Capture the cell that displays the provided text and extract its [x, y] central coordinate. 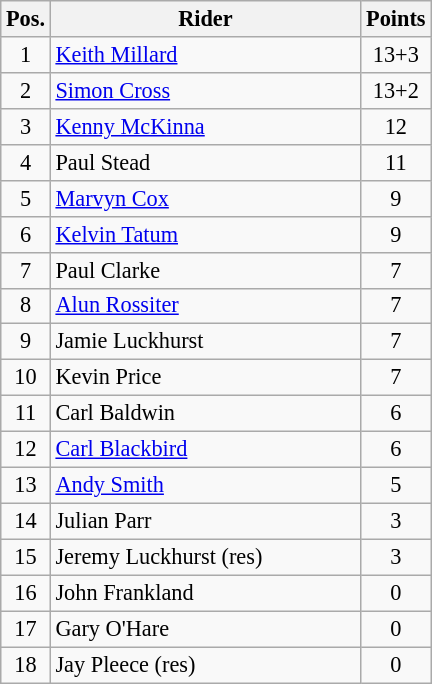
2 [26, 90]
Gary O'Hare [205, 629]
Paul Stead [205, 162]
Points [396, 19]
John Frankland [205, 593]
Carl Baldwin [205, 414]
Carl Blackbird [205, 450]
8 [26, 306]
4 [26, 162]
13+3 [396, 55]
Alun Rossiter [205, 306]
Keith Millard [205, 55]
1 [26, 55]
16 [26, 593]
17 [26, 629]
Julian Parr [205, 521]
18 [26, 665]
Kelvin Tatum [205, 234]
Jeremy Luckhurst (res) [205, 557]
Kenny McKinna [205, 126]
Jamie Luckhurst [205, 342]
Paul Clarke [205, 270]
Simon Cross [205, 90]
Pos. [26, 19]
13+2 [396, 90]
14 [26, 521]
Rider [205, 19]
Marvyn Cox [205, 198]
Jay Pleece (res) [205, 665]
10 [26, 378]
Kevin Price [205, 378]
15 [26, 557]
Andy Smith [205, 485]
13 [26, 485]
